Scan for the cell matching the given text and deliver its [x, y] coordinate at center. 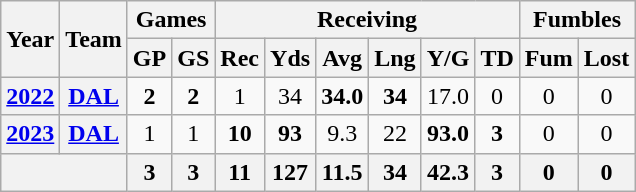
Fumbles [576, 20]
Fum [548, 58]
Yds [290, 58]
Avg [342, 58]
2023 [30, 134]
9.3 [342, 134]
TD [497, 58]
GS [194, 58]
34.0 [342, 96]
93.0 [448, 134]
11 [240, 172]
Y/G [448, 58]
11.5 [342, 172]
Team [94, 39]
42.3 [448, 172]
Rec [240, 58]
GP [149, 58]
Games [170, 20]
10 [240, 134]
22 [395, 134]
Lng [395, 58]
Year [30, 39]
Lost [606, 58]
93 [290, 134]
Receiving [367, 20]
2022 [30, 96]
17.0 [448, 96]
127 [290, 172]
